Return the (X, Y) coordinate for the center point of the cell that contains the specified text.  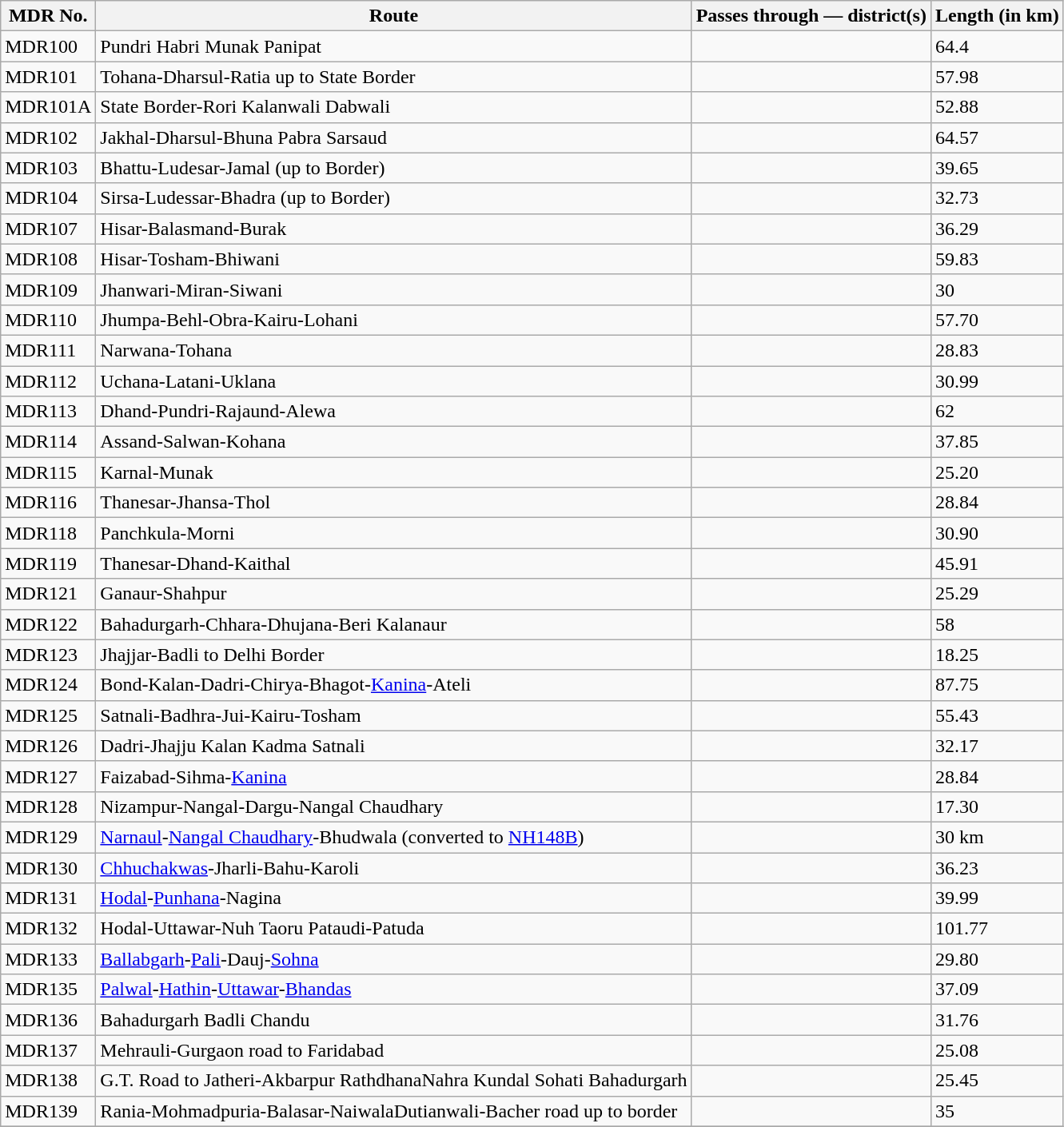
MDR103 (48, 168)
MDR136 (48, 1020)
MDR118 (48, 533)
28.83 (997, 350)
MDR128 (48, 806)
Satnali-Badhra-Jui-Kairu-Tosham (393, 715)
57.70 (997, 320)
Sirsa-Ludessar-Bhadra (up to Border) (393, 198)
MDR101 (48, 77)
Hisar-Tosham-Bhiwani (393, 259)
MDR138 (48, 1081)
MDR122 (48, 624)
Tohana-Dharsul-Ratia up to State Border (393, 77)
MDR108 (48, 259)
G.T. Road to Jatheri-Akbarpur RathdhanaNahra Kundal Sohati Bahadurgarh (393, 1081)
Bahadurgarh-Chhara-Dhujana-Beri Kalanaur (393, 624)
Jakhal-Dharsul-Bhuna Pabra Sarsaud (393, 137)
37.09 (997, 990)
MDR132 (48, 929)
Bahadurgarh Badli Chandu (393, 1020)
Pundri Habri Munak Panipat (393, 46)
Jhajjar-Badli to Delhi Border (393, 655)
Dhand-Pundri-Rajaund-Alewa (393, 412)
MDR112 (48, 381)
MDR131 (48, 898)
35 (997, 1111)
MDR104 (48, 198)
MDR127 (48, 776)
MDR113 (48, 412)
39.65 (997, 168)
64.4 (997, 46)
101.77 (997, 929)
Hodal-Punhana-Nagina (393, 898)
30 (997, 289)
MDR107 (48, 229)
MDR102 (48, 137)
30.99 (997, 381)
MDR No. (48, 16)
MDR109 (48, 289)
25.29 (997, 594)
Narwana-Tohana (393, 350)
52.88 (997, 107)
MDR116 (48, 503)
MDR125 (48, 715)
Hisar-Balasmand-Burak (393, 229)
Thanesar-Jhansa-Thol (393, 503)
59.83 (997, 259)
Passes through — district(s) (811, 16)
Route (393, 16)
Jhanwari-Miran-Siwani (393, 289)
Assand-Salwan-Kohana (393, 442)
Chhuchakwas-Jharli-Bahu-Karoli (393, 867)
25.45 (997, 1081)
Faizabad-Sihma-Kanina (393, 776)
Narnaul-Nangal Chaudhary-Bhudwala (converted to NH148B) (393, 837)
Hodal-Uttawar-Nuh Taoru Pataudi-Patuda (393, 929)
25.20 (997, 472)
MDR135 (48, 990)
Jhumpa-Behl-Obra-Kairu-Lohani (393, 320)
31.76 (997, 1020)
Bond-Kalan-Dadri-Chirya-Bhagot-Kanina-Ateli (393, 685)
57.98 (997, 77)
55.43 (997, 715)
Karnal-Munak (393, 472)
MDR100 (48, 46)
MDR101A (48, 107)
MDR115 (48, 472)
29.80 (997, 959)
87.75 (997, 685)
37.85 (997, 442)
36.29 (997, 229)
62 (997, 412)
MDR139 (48, 1111)
30.90 (997, 533)
Ganaur-Shahpur (393, 594)
Palwal-Hathin-Uttawar-Bhandas (393, 990)
36.23 (997, 867)
Ballabgarh-Pali-Dauj-Sohna (393, 959)
Rania-Mohmadpuria-Balasar-NaiwalaDutianwali-Bacher road up to border (393, 1111)
MDR130 (48, 867)
MDR110 (48, 320)
MDR123 (48, 655)
Dadri-Jhajju Kalan Kadma Satnali (393, 746)
Thanesar-Dhand-Kaithal (393, 563)
30 km (997, 837)
Mehrauli-Gurgaon road to Faridabad (393, 1050)
MDR126 (48, 746)
Panchkula-Morni (393, 533)
MDR119 (48, 563)
45.91 (997, 563)
Length (in km) (997, 16)
39.99 (997, 898)
32.73 (997, 198)
18.25 (997, 655)
Nizampur-Nangal-Dargu-Nangal Chaudhary (393, 806)
MDR114 (48, 442)
Uchana-Latani-Uklana (393, 381)
Bhattu-Ludesar-Jamal (up to Border) (393, 168)
MDR137 (48, 1050)
MDR121 (48, 594)
25.08 (997, 1050)
17.30 (997, 806)
58 (997, 624)
MDR124 (48, 685)
MDR133 (48, 959)
64.57 (997, 137)
32.17 (997, 746)
MDR111 (48, 350)
State Border-Rori Kalanwali Dabwali (393, 107)
MDR129 (48, 837)
